Pinpoint the cell where the given text exists, returning its (X, Y) midpoint coordinate. 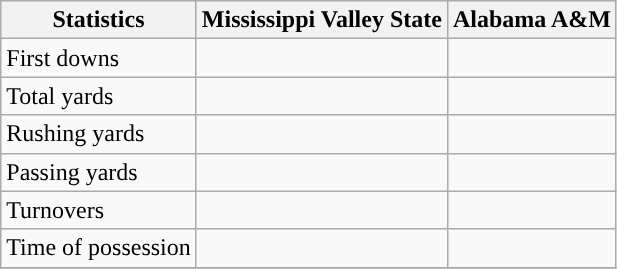
Statistics (99, 20)
Time of possession (99, 248)
Turnovers (99, 210)
First downs (99, 58)
Rushing yards (99, 134)
Alabama A&M (532, 20)
Mississippi Valley State (322, 20)
Total yards (99, 96)
Passing yards (99, 172)
